Detect which cell encompasses the target text, then output its (x, y) center coordinate. 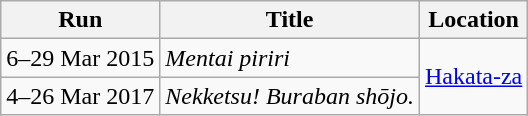
Run (80, 20)
Hakata-za (473, 77)
Title (290, 20)
4–26 Mar 2017 (80, 96)
Mentai piriri (290, 58)
Location (473, 20)
6–29 Mar 2015 (80, 58)
Nekketsu! Buraban shōjo. (290, 96)
